Capture the cell that displays the provided text and extract its [X, Y] central coordinate. 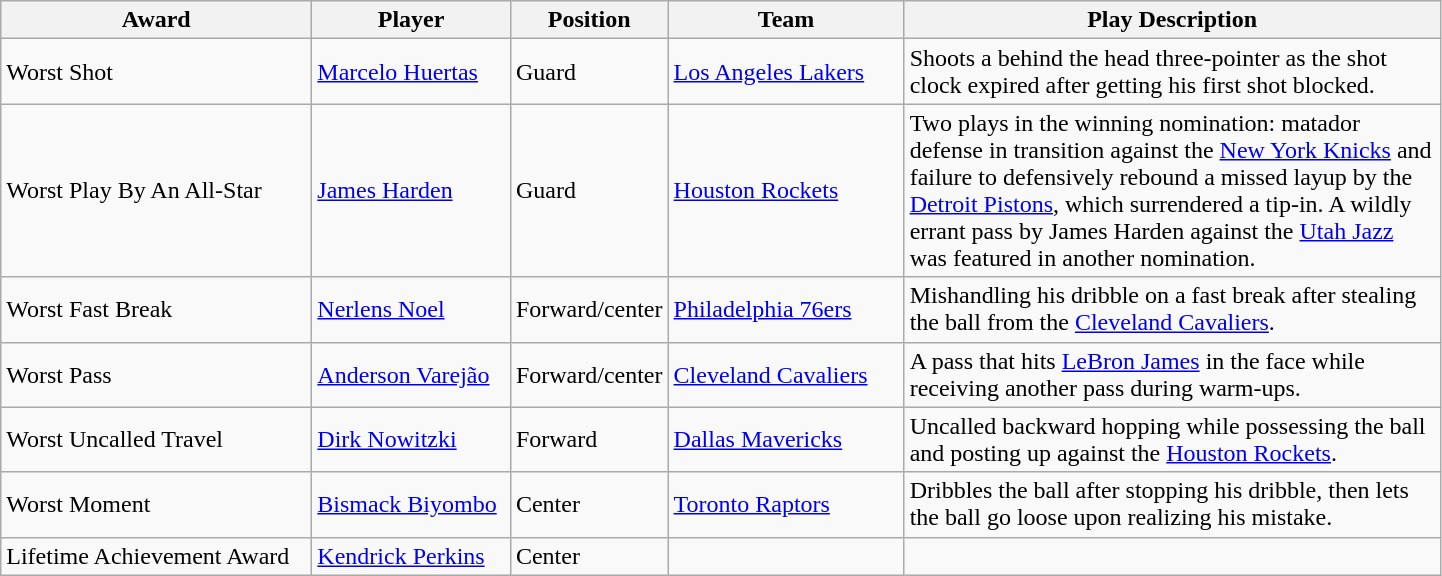
Uncalled backward hopping while possessing the ball and posting up against the Houston Rockets. [1172, 440]
Award [156, 20]
Dirk Nowitzki [412, 440]
Dallas Mavericks [786, 440]
Worst Moment [156, 504]
Worst Fast Break [156, 310]
Marcelo Huertas [412, 72]
James Harden [412, 190]
Play Description [1172, 20]
Team [786, 20]
Toronto Raptors [786, 504]
Worst Shot [156, 72]
Worst Play By An All-Star [156, 190]
Nerlens Noel [412, 310]
A pass that hits LeBron James in the face while receiving another pass during warm-ups. [1172, 374]
Lifetime Achievement Award [156, 556]
Shoots a behind the head three-pointer as the shot clock expired after getting his first shot blocked. [1172, 72]
Worst Uncalled Travel [156, 440]
Forward [589, 440]
Kendrick Perkins [412, 556]
Bismack Biyombo [412, 504]
Player [412, 20]
Philadelphia 76ers [786, 310]
Cleveland Cavaliers [786, 374]
Position [589, 20]
Houston Rockets [786, 190]
Anderson Varejão [412, 374]
Dribbles the ball after stopping his dribble, then lets the ball go loose upon realizing his mistake. [1172, 504]
Los Angeles Lakers [786, 72]
Worst Pass [156, 374]
Mishandling his dribble on a fast break after stealing the ball from the Cleveland Cavaliers. [1172, 310]
